Scan for the cell matching the given text and deliver its (x, y) coordinate at center. 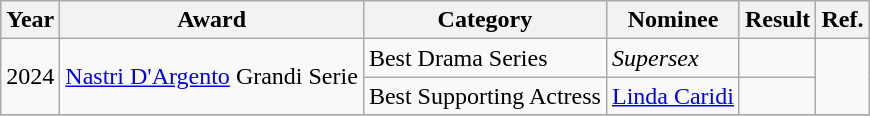
2024 (30, 77)
Ref. (842, 20)
Award (212, 20)
Nastri D'Argento Grandi Serie (212, 77)
Best Supporting Actress (484, 96)
Supersex (672, 58)
Nominee (672, 20)
Year (30, 20)
Linda Caridi (672, 96)
Category (484, 20)
Result (777, 20)
Best Drama Series (484, 58)
